For the text-containing cell, return its midpoint in (x, y) coordinate format. 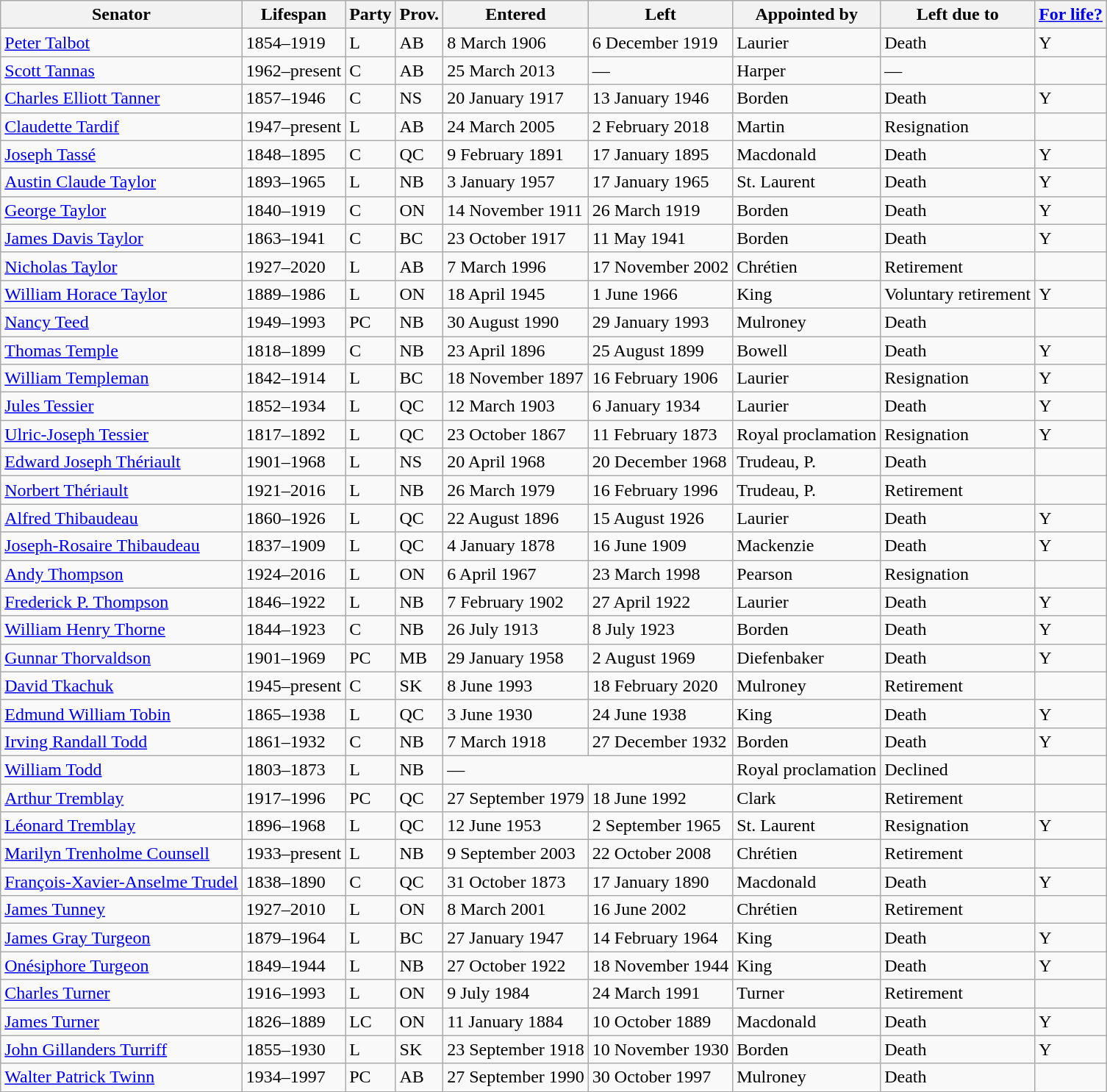
1916–1993 (293, 994)
24 March 2005 (516, 126)
1826–1889 (293, 1021)
2 August 1969 (660, 658)
9 July 1984 (516, 994)
1924–2016 (293, 574)
William Horace Taylor (122, 294)
1840–1919 (293, 210)
6 January 1934 (660, 406)
7 February 1902 (516, 602)
Edmund William Tobin (122, 714)
14 February 1964 (660, 938)
16 February 1996 (660, 490)
1896–1968 (293, 826)
1803–1873 (293, 769)
William Templeman (122, 378)
1893–1965 (293, 182)
7 March 1996 (516, 266)
1865–1938 (293, 714)
For life? (1071, 15)
James Tunney (122, 910)
31 October 1873 (516, 882)
11 January 1884 (516, 1021)
William Henry Thorne (122, 630)
27 October 1922 (516, 966)
17 January 1895 (660, 154)
26 March 1919 (660, 210)
24 June 1938 (660, 714)
Scott Tannas (122, 71)
1855–1930 (293, 1049)
8 March 2001 (516, 910)
Joseph-Rosaire Thibaudeau (122, 546)
William Todd (122, 769)
13 January 1946 (660, 98)
Party (370, 15)
1842–1914 (293, 378)
Austin Claude Taylor (122, 182)
12 March 1903 (516, 406)
François-Xavier-Anselme Trudel (122, 882)
18 November 1944 (660, 966)
George Taylor (122, 210)
Irving Randall Todd (122, 741)
James Gray Turgeon (122, 938)
James Davis Taylor (122, 238)
3 June 1930 (516, 714)
Charles Elliott Tanner (122, 98)
1838–1890 (293, 882)
8 July 1923 (660, 630)
16 June 1909 (660, 546)
Declined (958, 769)
1860–1926 (293, 518)
7 March 1918 (516, 741)
Claudette Tardif (122, 126)
James Turner (122, 1021)
9 September 2003 (516, 854)
26 July 1913 (516, 630)
1962–present (293, 71)
26 March 1979 (516, 490)
22 October 2008 (660, 854)
10 October 1889 (660, 1021)
1849–1944 (293, 966)
27 January 1947 (516, 938)
Gunnar Thorvaldson (122, 658)
25 March 2013 (516, 71)
Norbert Thériault (122, 490)
Diefenbaker (807, 658)
David Tkachuk (122, 686)
11 February 1873 (660, 434)
23 March 1998 (660, 574)
27 April 1922 (660, 602)
18 February 2020 (660, 686)
Appointed by (807, 15)
1934–1997 (293, 1077)
Jules Tessier (122, 406)
20 April 1968 (516, 462)
20 December 1968 (660, 462)
6 December 1919 (660, 43)
23 April 1896 (516, 351)
Arthur Tremblay (122, 797)
John Gillanders Turriff (122, 1049)
1917–1996 (293, 797)
MB (419, 658)
30 August 1990 (516, 322)
1949–1993 (293, 322)
8 June 1993 (516, 686)
25 August 1899 (660, 351)
1818–1899 (293, 351)
27 December 1932 (660, 741)
1844–1923 (293, 630)
Left due to (958, 15)
1947–present (293, 126)
8 March 1906 (516, 43)
Voluntary retirement (958, 294)
Nicholas Taylor (122, 266)
1837–1909 (293, 546)
16 February 1906 (660, 378)
Left (660, 15)
Thomas Temple (122, 351)
4 January 1878 (516, 546)
24 March 1991 (660, 994)
Harper (807, 71)
Senator (122, 15)
Mackenzie (807, 546)
Turner (807, 994)
Bowell (807, 351)
23 September 1918 (516, 1049)
15 August 1926 (660, 518)
1945–present (293, 686)
1848–1895 (293, 154)
Clark (807, 797)
2 February 2018 (660, 126)
1817–1892 (293, 434)
Prov. (419, 15)
23 October 1867 (516, 434)
Alfred Thibaudeau (122, 518)
1861–1932 (293, 741)
23 October 1917 (516, 238)
Frederick P. Thompson (122, 602)
22 August 1896 (516, 518)
16 June 2002 (660, 910)
Peter Talbot (122, 43)
11 May 1941 (660, 238)
20 January 1917 (516, 98)
Edward Joseph Thériault (122, 462)
Nancy Teed (122, 322)
Léonard Tremblay (122, 826)
1846–1922 (293, 602)
1921–2016 (293, 490)
29 January 1993 (660, 322)
LC (370, 1021)
17 January 1965 (660, 182)
Pearson (807, 574)
1901–1968 (293, 462)
Andy Thompson (122, 574)
Charles Turner (122, 994)
Lifespan (293, 15)
Walter Patrick Twinn (122, 1077)
1927–2010 (293, 910)
27 September 1979 (516, 797)
1854–1919 (293, 43)
18 April 1945 (516, 294)
1889–1986 (293, 294)
1927–2020 (293, 266)
1933–present (293, 854)
17 November 2002 (660, 266)
1879–1964 (293, 938)
14 November 1911 (516, 210)
Entered (516, 15)
Joseph Tassé (122, 154)
1857–1946 (293, 98)
12 June 1953 (516, 826)
1901–1969 (293, 658)
9 February 1891 (516, 154)
Marilyn Trenholme Counsell (122, 854)
30 October 1997 (660, 1077)
1863–1941 (293, 238)
Ulric-Joseph Tessier (122, 434)
1 June 1966 (660, 294)
29 January 1958 (516, 658)
18 June 1992 (660, 797)
1852–1934 (293, 406)
6 April 1967 (516, 574)
27 September 1990 (516, 1077)
10 November 1930 (660, 1049)
3 January 1957 (516, 182)
17 January 1890 (660, 882)
18 November 1897 (516, 378)
Onésiphore Turgeon (122, 966)
Martin (807, 126)
2 September 1965 (660, 826)
